Pinpoint the cell where the given text exists, returning its [X, Y] midpoint coordinate. 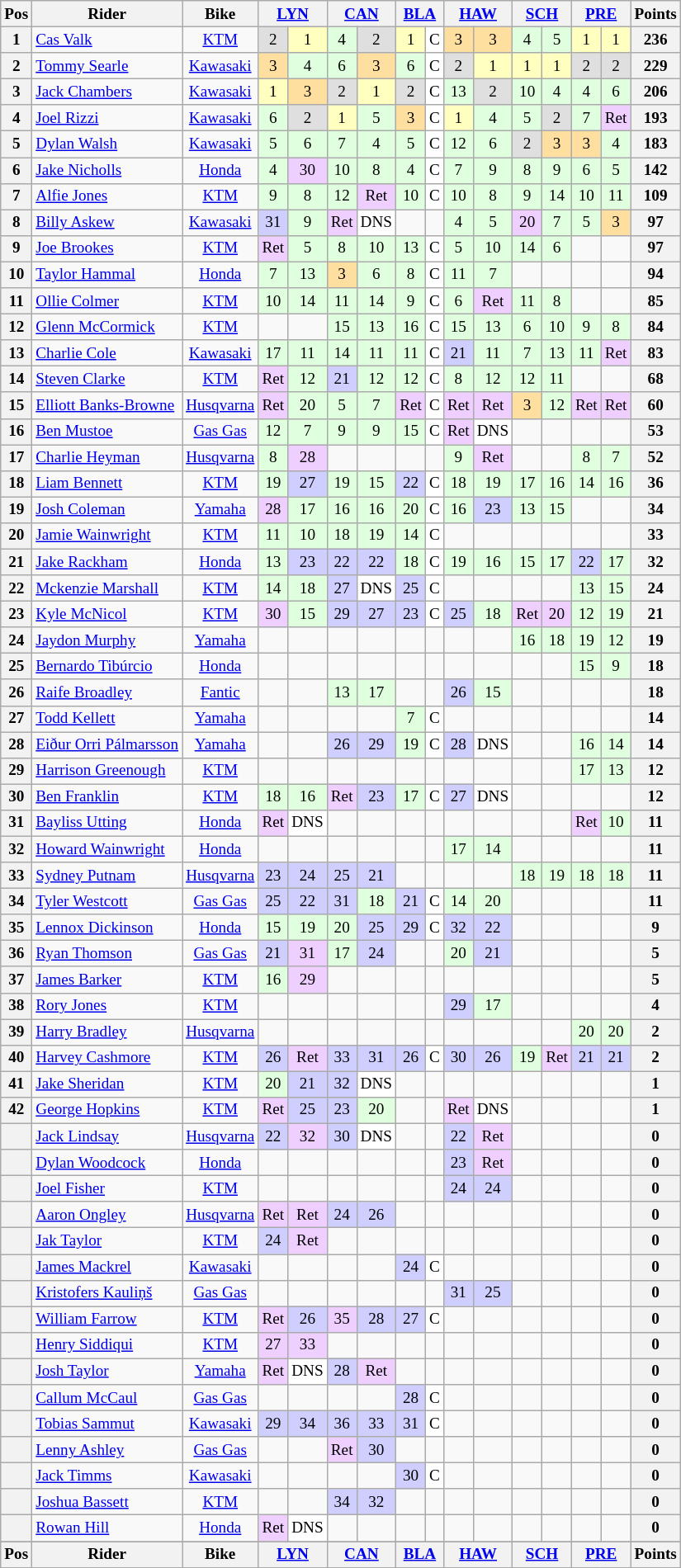
Todd Kellett [107, 719]
Tyler Westcott [107, 901]
37 [17, 980]
84 [655, 327]
Tobias Sammut [107, 1424]
Josh Coleman [107, 510]
Dylan Woodcock [107, 1163]
94 [655, 275]
Jake Rackham [107, 562]
Lenny Ashley [107, 1450]
Liam Bennett [107, 484]
236 [655, 40]
229 [655, 66]
193 [655, 118]
Jamie Wainwright [107, 536]
Aaron Ongley [107, 1215]
Alfie Jones [107, 196]
Eiður Orri Pálmarsson [107, 744]
183 [655, 144]
206 [655, 92]
Harvey Cashmore [107, 1058]
Taylor Hammal [107, 275]
40 [17, 1058]
Joshua Bassett [107, 1502]
Kristofers Kauliņš [107, 1293]
Steven Clarke [107, 380]
Ollie Colmer [107, 301]
Billy Askew [107, 223]
Joe Brookes [107, 248]
Cas Valk [107, 40]
Harry Bradley [107, 1032]
George Hopkins [107, 1110]
41 [17, 1084]
Joel Rizzi [107, 118]
52 [655, 457]
Mckenzie Marshall [107, 588]
Bernardo Tibúrcio [107, 667]
Sydney Putnam [107, 876]
39 [17, 1032]
Henry Siddiqui [107, 1345]
Ryan Thomson [107, 954]
Tommy Searle [107, 66]
Jack Chambers [107, 92]
Charlie Cole [107, 353]
Joel Fisher [107, 1188]
Howard Wainwright [107, 849]
Charlie Heyman [107, 457]
42 [17, 1110]
Bayliss Utting [107, 823]
53 [655, 432]
Callum McCaul [107, 1398]
83 [655, 353]
Elliott Banks-Browne [107, 405]
Raife Broadley [107, 692]
Dylan Walsh [107, 144]
Rowan Hill [107, 1528]
Jack Lindsay [107, 1136]
142 [655, 170]
68 [655, 380]
Kyle McNicol [107, 614]
Josh Taylor [107, 1372]
Fantic [220, 692]
38 [17, 1006]
Harrison Greenough [107, 771]
Jack Timms [107, 1476]
Ben Mustoe [107, 432]
60 [655, 405]
James Barker [107, 980]
William Farrow [107, 1320]
Lennox Dickinson [107, 928]
Jak Taylor [107, 1241]
Jake Sheridan [107, 1084]
Jaydon Murphy [107, 640]
Rory Jones [107, 1006]
85 [655, 301]
Ben Franklin [107, 797]
James Mackrel [107, 1267]
109 [655, 196]
Jake Nicholls [107, 170]
Glenn McCormick [107, 327]
